Identify which cell holds the provided text, then report its [X, Y] central coordinate. 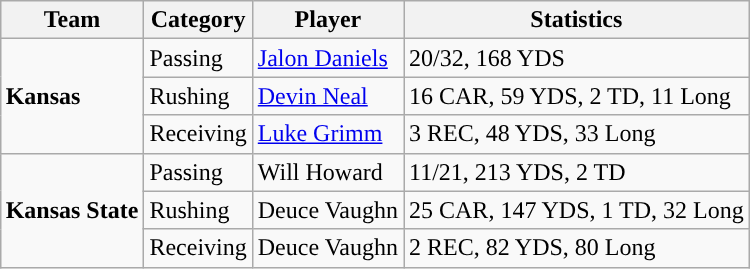
3 REC, 48 YDS, 33 Long [577, 134]
Devin Neal [328, 96]
Will Howard [328, 172]
25 CAR, 147 YDS, 1 TD, 32 Long [577, 210]
Luke Grimm [328, 134]
Kansas [72, 96]
Category [198, 20]
Statistics [577, 20]
Kansas State [72, 210]
20/32, 168 YDS [577, 58]
Team [72, 20]
2 REC, 82 YDS, 80 Long [577, 248]
Player [328, 20]
11/21, 213 YDS, 2 TD [577, 172]
Jalon Daniels [328, 58]
16 CAR, 59 YDS, 2 TD, 11 Long [577, 96]
